Pinpoint the cell where the given text exists, returning its [x, y] midpoint coordinate. 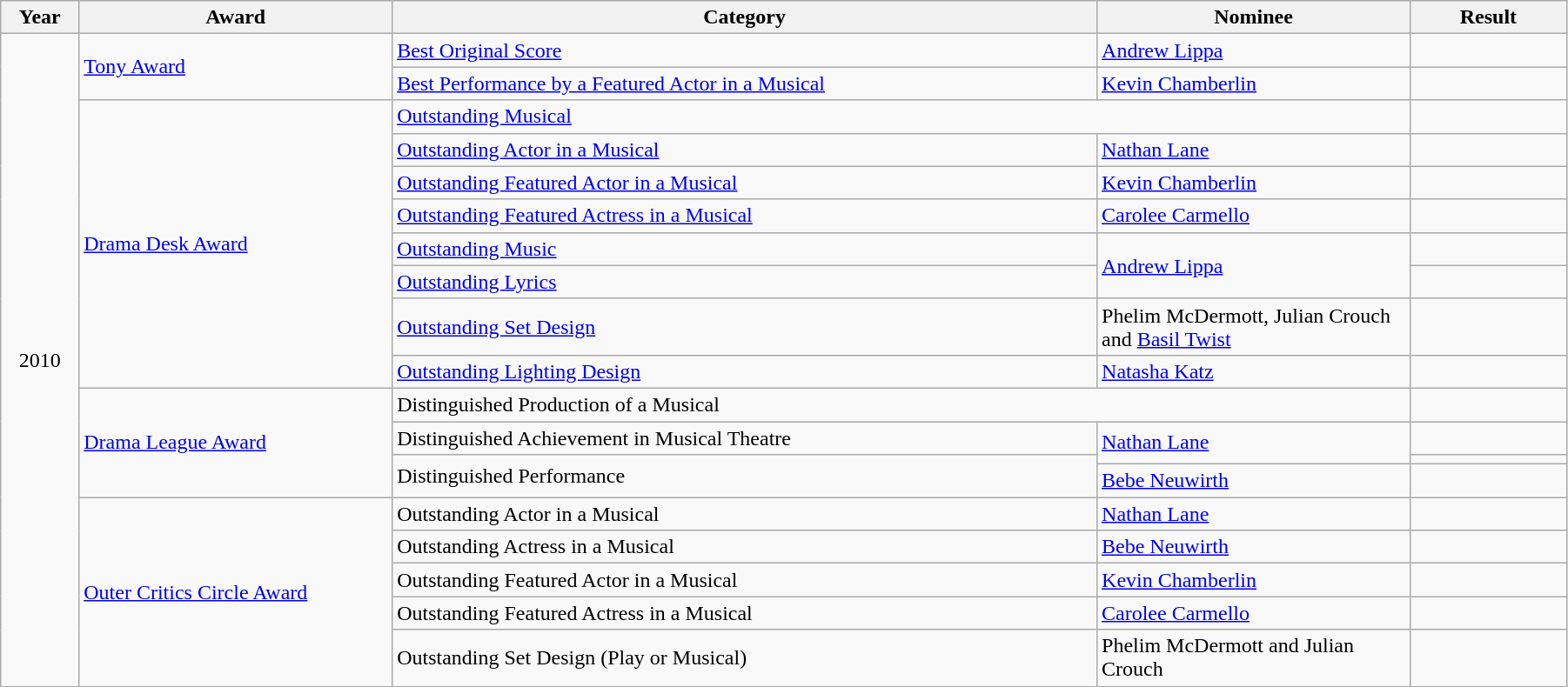
Award [236, 17]
Outer Critics Circle Award [236, 591]
Phelim McDermott and Julian Crouch [1254, 657]
Outstanding Lighting Design [745, 371]
Nominee [1254, 17]
Distinguished Achievement in Musical Theatre [745, 437]
Outstanding Musical [901, 117]
Result [1488, 17]
Outstanding Set Design [745, 327]
Outstanding Lyrics [745, 282]
Tony Award [236, 67]
Best Performance by a Featured Actor in a Musical [745, 83]
Outstanding Music [745, 249]
Distinguished Performance [745, 477]
Category [745, 17]
Outstanding Set Design (Play or Musical) [745, 657]
Outstanding Actress in a Musical [745, 547]
Year [40, 17]
2010 [40, 360]
Best Original Score [745, 50]
Drama Desk Award [236, 244]
Distinguished Production of a Musical [901, 404]
Natasha Katz [1254, 371]
Drama League Award [236, 442]
Phelim McDermott, Julian Crouch and Basil Twist [1254, 327]
